Determine the (x, y) coordinate at the center of the cell enclosing the given text.  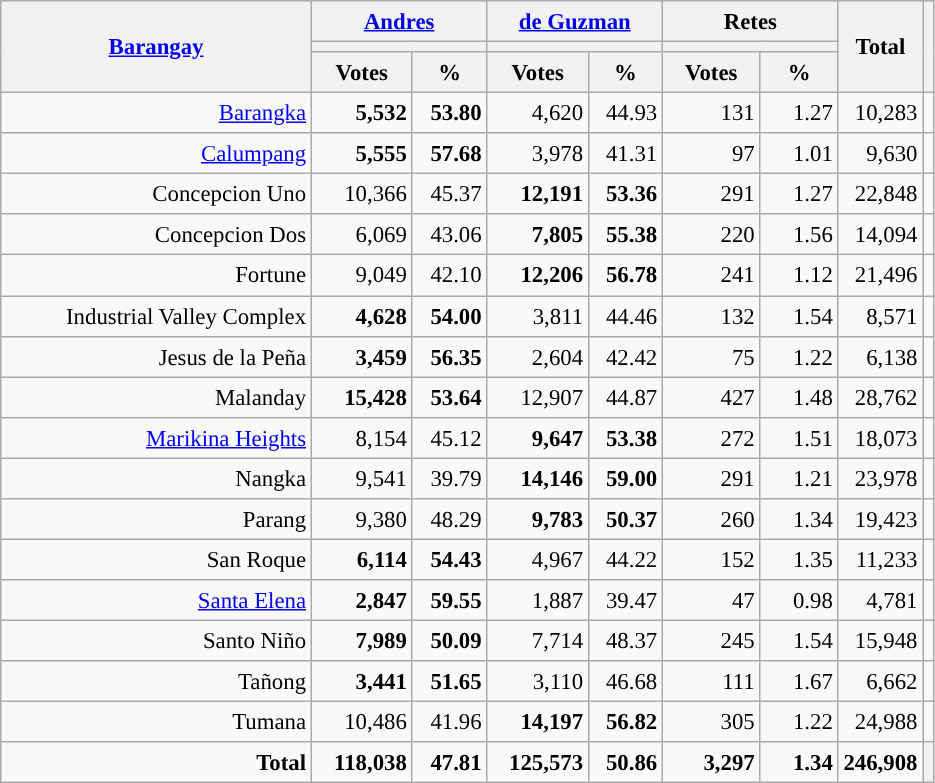
8,154 (362, 438)
9,783 (538, 520)
15,428 (362, 398)
14,146 (538, 478)
43.06 (450, 234)
10,486 (362, 722)
14,094 (880, 234)
50.86 (625, 762)
9,541 (362, 478)
1.35 (799, 560)
7,989 (362, 640)
241 (712, 276)
Industrial Valley Complex (156, 316)
7,805 (538, 234)
12,907 (538, 398)
47.81 (450, 762)
San Roque (156, 560)
6,069 (362, 234)
132 (712, 316)
1.21 (799, 478)
56.78 (625, 276)
6,138 (880, 356)
246,908 (880, 762)
427 (712, 398)
3,978 (538, 154)
44.22 (625, 560)
1.48 (799, 398)
Jesus de la Peña (156, 356)
15,948 (880, 640)
125,573 (538, 762)
1.67 (799, 682)
23,978 (880, 478)
5,532 (362, 114)
18,073 (880, 438)
Tañong (156, 682)
56.82 (625, 722)
Andres (399, 22)
Concepcion Dos (156, 234)
53.36 (625, 194)
0.98 (799, 600)
260 (712, 520)
42.42 (625, 356)
5,555 (362, 154)
21,496 (880, 276)
39.79 (450, 478)
Barangka (156, 114)
45.37 (450, 194)
41.96 (450, 722)
de Guzman (575, 22)
19,423 (880, 520)
1.51 (799, 438)
8,571 (880, 316)
3,297 (712, 762)
6,114 (362, 560)
53.80 (450, 114)
39.47 (625, 600)
Nangka (156, 478)
9,647 (538, 438)
28,762 (880, 398)
54.43 (450, 560)
6,662 (880, 682)
131 (712, 114)
54.00 (450, 316)
3,459 (362, 356)
44.93 (625, 114)
272 (712, 438)
Marikina Heights (156, 438)
3,110 (538, 682)
47 (712, 600)
9,380 (362, 520)
57.68 (450, 154)
10,366 (362, 194)
1.56 (799, 234)
Fortune (156, 276)
14,197 (538, 722)
9,049 (362, 276)
3,811 (538, 316)
Tumana (156, 722)
59.55 (450, 600)
Barangay (156, 47)
48.37 (625, 640)
55.38 (625, 234)
Calumpang (156, 154)
97 (712, 154)
245 (712, 640)
220 (712, 234)
9,630 (880, 154)
Parang (156, 520)
53.64 (450, 398)
1,887 (538, 600)
50.37 (625, 520)
59.00 (625, 478)
Santa Elena (156, 600)
22,848 (880, 194)
4,967 (538, 560)
56.35 (450, 356)
152 (712, 560)
11,233 (880, 560)
51.65 (450, 682)
1.12 (799, 276)
305 (712, 722)
1.01 (799, 154)
46.68 (625, 682)
111 (712, 682)
41.31 (625, 154)
3,441 (362, 682)
44.46 (625, 316)
12,191 (538, 194)
Santo Niño (156, 640)
2,847 (362, 600)
Retes (751, 22)
118,038 (362, 762)
7,714 (538, 640)
12,206 (538, 276)
4,628 (362, 316)
50.09 (450, 640)
Malanday (156, 398)
42.10 (450, 276)
44.87 (625, 398)
48.29 (450, 520)
2,604 (538, 356)
Concepcion Uno (156, 194)
24,988 (880, 722)
4,781 (880, 600)
10,283 (880, 114)
53.38 (625, 438)
4,620 (538, 114)
75 (712, 356)
45.12 (450, 438)
